Capture the cell that displays the provided text and extract its (X, Y) central coordinate. 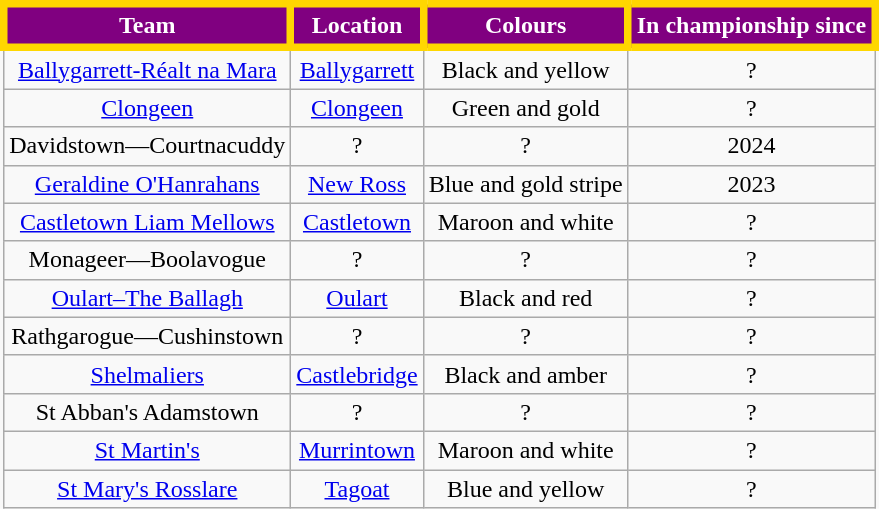
Shelmaliers (148, 374)
Davidstown—Courtnacuddy (148, 146)
In championship since (751, 26)
2024 (751, 146)
Castletown (357, 222)
Monageer—Boolavogue (148, 260)
Tagoat (357, 489)
St Mary's Rosslare (148, 489)
St Abban's Adamstown (148, 412)
Oulart (357, 298)
Rathgarogue—Cushinstown (148, 336)
Colours (526, 26)
Black and amber (526, 374)
Team (148, 26)
Black and red (526, 298)
Green and gold (526, 108)
Blue and yellow (526, 489)
Castlebridge (357, 374)
Geraldine O'Hanrahans (148, 184)
Location (357, 26)
2023 (751, 184)
Murrintown (357, 450)
Ballygarrett-Réalt na Mara (148, 68)
Black and yellow (526, 68)
New Ross (357, 184)
Ballygarrett (357, 68)
St Martin's (148, 450)
Castletown Liam Mellows (148, 222)
Blue and gold stripe (526, 184)
Oulart–The Ballagh (148, 298)
